Return [X, Y] of the center of cell containing provided text 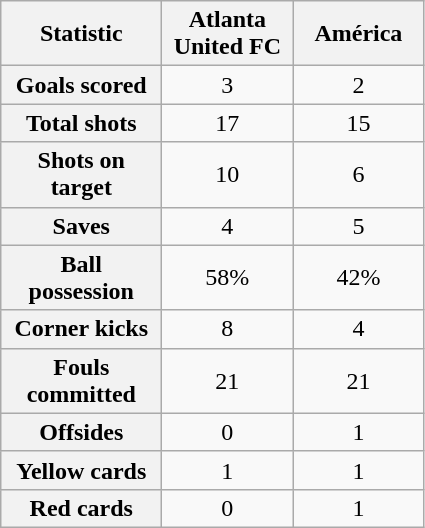
Statistic [82, 34]
5 [358, 226]
Yellow cards [82, 470]
Atlanta United FC [228, 34]
Total shots [82, 123]
Fouls committed [82, 380]
América [358, 34]
Saves [82, 226]
42% [358, 278]
Red cards [82, 508]
58% [228, 278]
Ball possession [82, 278]
3 [228, 85]
Shots on target [82, 174]
Goals scored [82, 85]
Offsides [82, 432]
6 [358, 174]
17 [228, 123]
15 [358, 123]
10 [228, 174]
Corner kicks [82, 329]
8 [228, 329]
2 [358, 85]
